Search for the cell housing the specified text and yield its (X, Y) center coordinate. 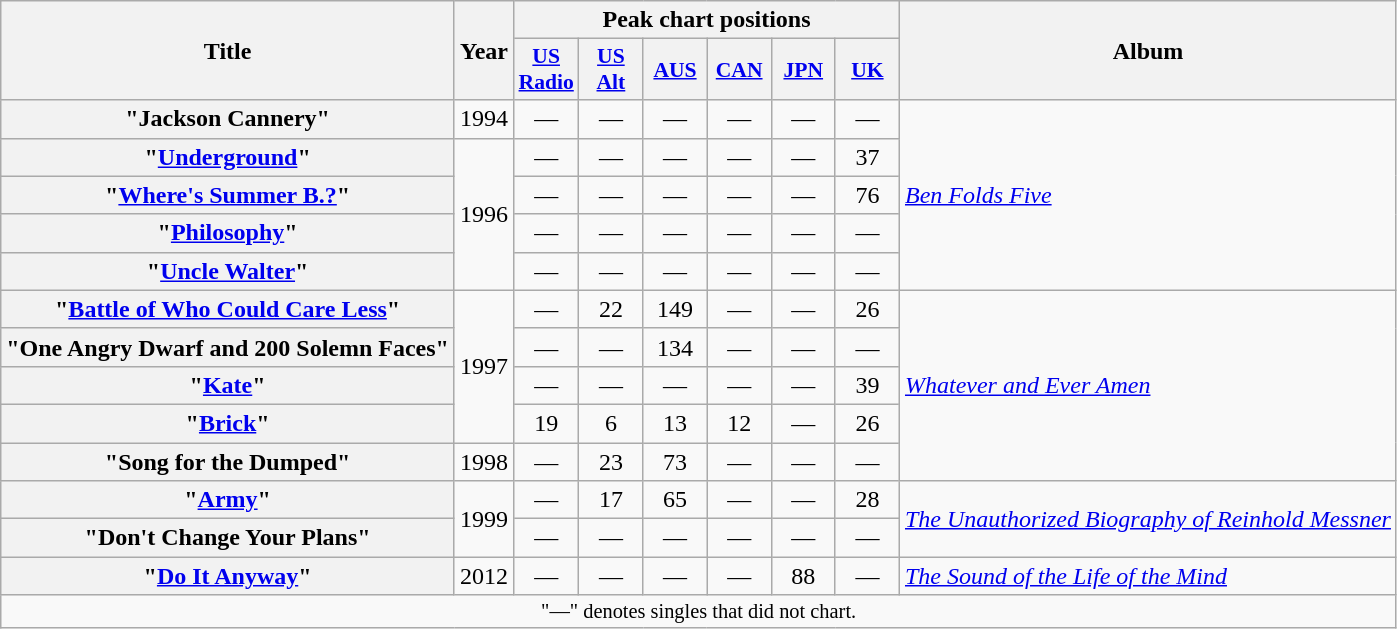
The Sound of the Life of the Mind (1148, 576)
1994 (484, 119)
"—" denotes singles that did not chart. (699, 612)
"Uncle Walter" (228, 271)
"Philosophy" (228, 233)
149 (675, 309)
"One Angry Dwarf and 200 Solemn Faces" (228, 347)
"Kate" (228, 385)
"Brick" (228, 423)
Whatever and Ever Amen (1148, 385)
73 (675, 461)
1996 (484, 214)
AUS (675, 70)
Ben Folds Five (1148, 195)
Album (1148, 50)
39 (867, 385)
12 (739, 423)
1997 (484, 366)
13 (675, 423)
"Battle of Who Could Care Less" (228, 309)
1998 (484, 461)
2012 (484, 576)
22 (611, 309)
"Underground" (228, 157)
19 (546, 423)
23 (611, 461)
1999 (484, 519)
JPN (803, 70)
UK (867, 70)
Title (228, 50)
Peak chart positions (707, 20)
USRadio (546, 70)
The Unauthorized Biography of Reinhold Messner (1148, 519)
28 (867, 500)
"Don't Change Your Plans" (228, 538)
65 (675, 500)
CAN (739, 70)
US Alt (611, 70)
"Jackson Cannery" (228, 119)
Year (484, 50)
76 (867, 195)
88 (803, 576)
6 (611, 423)
"Army" (228, 500)
"Song for the Dumped" (228, 461)
"Where's Summer B.?" (228, 195)
17 (611, 500)
134 (675, 347)
37 (867, 157)
"Do It Anyway" (228, 576)
